Find where the given text appears and provide that cell's center as (X, Y) coordinate. 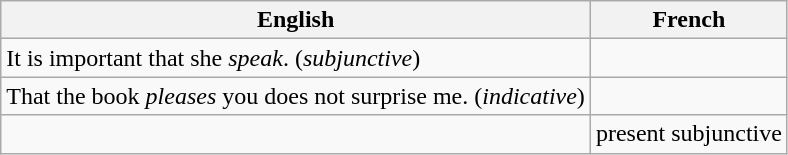
present subjunctive (688, 134)
That the book pleases you does not surprise me. (indicative) (296, 96)
It is important that she speak. (subjunctive) (296, 58)
French (688, 20)
English (296, 20)
